Return [x, y] of the center of cell containing provided text 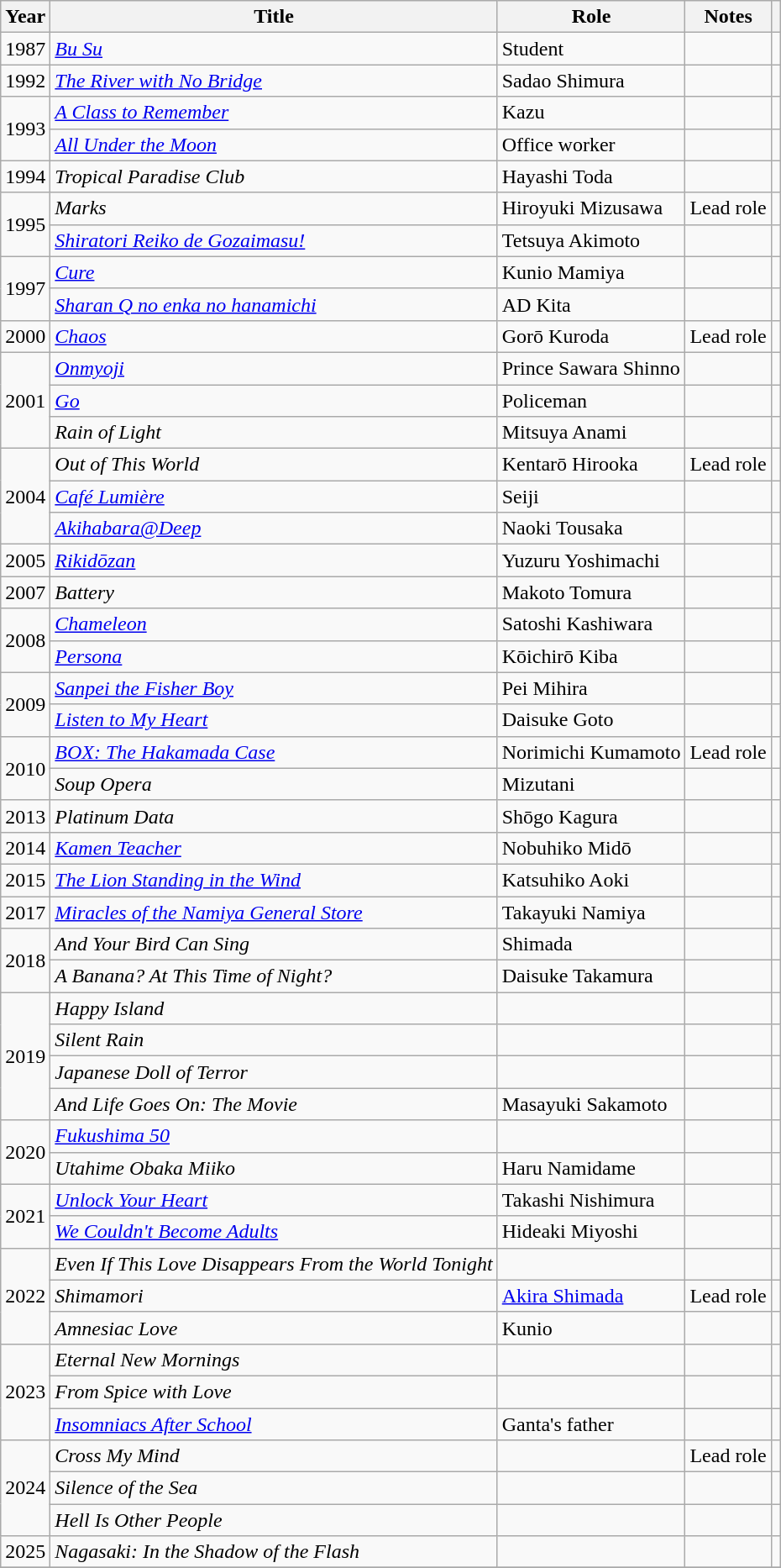
Role [591, 17]
Kentarō Hirooka [591, 465]
Office worker [591, 145]
Nobuhiko Midō [591, 848]
Chaos [274, 336]
Rain of Light [274, 433]
Onmyoji [274, 368]
Sharan Q no enka no hanamichi [274, 304]
Takayuki Namiya [591, 912]
Rikidōzan [274, 560]
Utahime Obaka Miiko [274, 1168]
Hiroyuki Mizusawa [591, 208]
2004 [25, 497]
Kunio Mamiya [591, 272]
Café Lumière [274, 497]
Japanese Doll of Terror [274, 1072]
Out of This World [274, 465]
2010 [25, 768]
2023 [25, 1392]
And Life Goes On: The Movie [274, 1104]
2019 [25, 1056]
Hideaki Miyoshi [591, 1232]
Yuzuru Yoshimachi [591, 560]
Shōgo Kagura [591, 816]
2021 [25, 1216]
Fukushima 50 [274, 1136]
Akihabara@Deep [274, 529]
2025 [25, 1552]
Even If This Love Disappears From the World Tonight [274, 1264]
Persona [274, 656]
From Spice with Love [274, 1392]
Kazu [591, 113]
A Class to Remember [274, 113]
Cross My Mind [274, 1456]
2001 [25, 400]
2000 [25, 336]
1997 [25, 288]
The Lion Standing in the Wind [274, 880]
1992 [25, 81]
AD Kita [591, 304]
Makoto Tomura [591, 592]
2013 [25, 816]
Sanpei the Fisher Boy [274, 688]
2008 [25, 640]
Policeman [591, 401]
Kunio [591, 1328]
2022 [25, 1296]
Year [25, 17]
2017 [25, 912]
Platinum Data [274, 816]
Nagasaki: In the Shadow of the Flash [274, 1552]
Silence of the Sea [274, 1488]
Tetsuya Akimoto [591, 240]
Akira Shimada [591, 1296]
Bu Su [274, 49]
Daisuke Goto [591, 720]
Hell Is Other People [274, 1520]
Ganta's father [591, 1424]
Listen to My Heart [274, 720]
2014 [25, 848]
Go [274, 401]
Marks [274, 208]
We Couldn't Become Adults [274, 1232]
Mitsuya Anami [591, 433]
Title [274, 17]
Pei Mihira [591, 688]
Naoki Tousaka [591, 529]
Battery [274, 592]
Soup Opera [274, 784]
Student [591, 49]
Unlock Your Heart [274, 1200]
Katsuhiko Aoki [591, 880]
2020 [25, 1152]
1993 [25, 129]
1995 [25, 224]
2009 [25, 704]
Notes [728, 17]
Daisuke Takamura [591, 976]
2024 [25, 1488]
2018 [25, 960]
Happy Island [274, 1008]
Kamen Teacher [274, 848]
Kōichirō Kiba [591, 656]
Seiji [591, 497]
2015 [25, 880]
BOX: The Hakamada Case [274, 752]
Tropical Paradise Club [274, 176]
Shimada [591, 944]
Prince Sawara Shinno [591, 368]
Cure [274, 272]
Sadao Shimura [591, 81]
The River with No Bridge [274, 81]
Norimichi Kumamoto [591, 752]
Satoshi Kashiwara [591, 624]
Mizutani [591, 784]
Silent Rain [274, 1040]
Miracles of the Namiya General Store [274, 912]
Gorō Kuroda [591, 336]
1987 [25, 49]
2007 [25, 592]
A Banana? At This Time of Night? [274, 976]
Insomniacs After School [274, 1424]
Eternal New Mornings [274, 1360]
Shimamori [274, 1296]
Shiratori Reiko de Gozaimasu! [274, 240]
Hayashi Toda [591, 176]
Masayuki Sakamoto [591, 1104]
And Your Bird Can Sing [274, 944]
Takashi Nishimura [591, 1200]
All Under the Moon [274, 145]
Haru Namidame [591, 1168]
Chameleon [274, 624]
2005 [25, 560]
1994 [25, 176]
Amnesiac Love [274, 1328]
